Search for the cell housing the specified text and yield its (x, y) center coordinate. 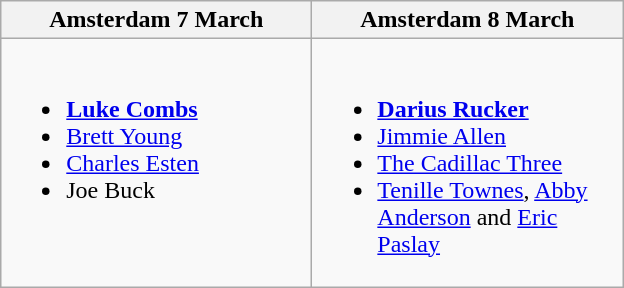
Amsterdam 8 March (468, 20)
Luke CombsBrett YoungCharles EstenJoe Buck (156, 163)
Darius RuckerJimmie AllenThe Cadillac ThreeTenille Townes, Abby Anderson and Eric Paslay (468, 163)
Amsterdam 7 March (156, 20)
